Return the [x, y] coordinate for the center point of the cell that contains the specified text.  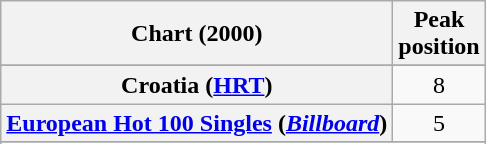
8 [439, 85]
Croatia (HRT) [197, 85]
Peakposition [439, 34]
European Hot 100 Singles (Billboard) [197, 123]
5 [439, 123]
Chart (2000) [197, 34]
